Search for the cell housing the specified text and yield its [X, Y] center coordinate. 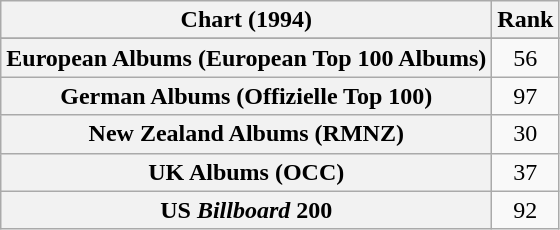
97 [526, 96]
US Billboard 200 [246, 210]
New Zealand Albums (RMNZ) [246, 134]
European Albums (European Top 100 Albums) [246, 58]
30 [526, 134]
56 [526, 58]
Chart (1994) [246, 20]
UK Albums (OCC) [246, 172]
92 [526, 210]
German Albums (Offizielle Top 100) [246, 96]
Rank [526, 20]
37 [526, 172]
